Provide the [X, Y] coordinate of the cell's center where the given text is located.  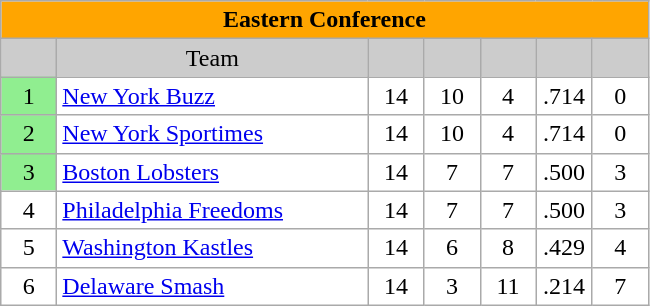
Boston Lobsters [212, 172]
11 [508, 286]
Washington Kastles [212, 248]
Delaware Smash [212, 286]
Team [212, 58]
New York Sportimes [212, 134]
.429 [564, 248]
Eastern Conference [324, 20]
2 [29, 134]
1 [29, 96]
New York Buzz [212, 96]
.214 [564, 286]
5 [29, 248]
Philadelphia Freedoms [212, 210]
8 [508, 248]
